Capture the cell that displays the provided text and extract its [X, Y] central coordinate. 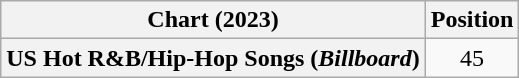
Position [472, 20]
Chart (2023) [213, 20]
45 [472, 58]
US Hot R&B/Hip-Hop Songs (Billboard) [213, 58]
